Detect which cell encompasses the target text, then output its (X, Y) center coordinate. 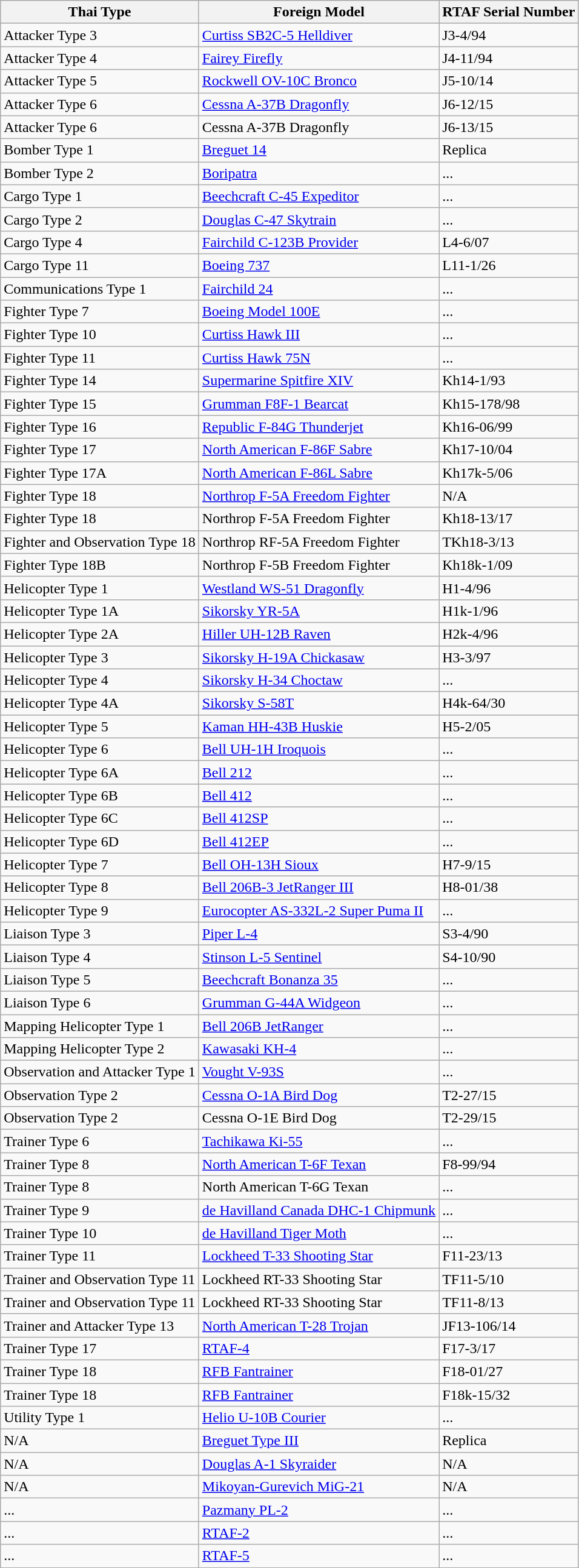
F18-01/27 (509, 1371)
TF11-8/13 (509, 1302)
Fairchild C-123B Provider (319, 242)
Helicopter Type 7 (100, 865)
Helicopter Type 5 (100, 726)
Northrop RF-5A Freedom Fighter (319, 542)
Observation and Attacker Type 1 (100, 1072)
Attacker Type 4 (100, 58)
J6-13/15 (509, 127)
Kh16-06/99 (509, 427)
Curtiss SB2C-5 Helldiver (319, 35)
Bell 412EP (319, 842)
Vought V-93S (319, 1072)
Foreign Model (319, 12)
Rockwell OV-10C Bronco (319, 81)
Lockheed T-33 Shooting Star (319, 1256)
S4-10/90 (509, 957)
Helicopter Type 4A (100, 703)
H3-3/97 (509, 657)
F17-3/17 (509, 1348)
Trainer Type 6 (100, 1141)
Mikoyan-Gurevich MiG-21 (319, 1487)
Attacker Type 3 (100, 35)
North American T-28 Trojan (319, 1325)
Cessna O-1A Bird Dog (319, 1095)
Bell 412 (319, 796)
TKh18-3/13 (509, 542)
Fighter and Observation Type 18 (100, 542)
Fighter Type 18B (100, 565)
North American T-6G Texan (319, 1187)
Trainer and Attacker Type 13 (100, 1325)
RTAF-2 (319, 1533)
Kh14-1/93 (509, 381)
Stinson L-5 Sentinel (319, 957)
Northrop F-5B Freedom Fighter (319, 565)
Liaison Type 3 (100, 934)
Breguet Type III (319, 1441)
H1k-1/96 (509, 611)
Cargo Type 11 (100, 265)
T2-27/15 (509, 1095)
Helicopter Type 3 (100, 657)
Cargo Type 1 (100, 196)
Helicopter Type 6 (100, 749)
Beechcraft C-45 Expeditor (319, 196)
Thai Type (100, 12)
Helicopter Type 6D (100, 842)
Kh17-10/04 (509, 450)
Mapping Helicopter Type 2 (100, 1049)
Bell 212 (319, 772)
Sikorsky YR-5A (319, 611)
Bell 206B JetRanger (319, 1026)
Breguet 14 (319, 150)
Helio U-10B Courier (319, 1418)
Fighter Type 7 (100, 312)
Trainer Type 11 (100, 1256)
Fighter Type 11 (100, 358)
Kawasaki KH-4 (319, 1049)
Trainer Type 9 (100, 1210)
Grumman G-44A Widgeon (319, 1003)
de Havilland Canada DHC-1 Chipmunk (319, 1210)
Helicopter Type 6B (100, 796)
L4-6/07 (509, 242)
Kh18k-1/09 (509, 565)
Utility Type 1 (100, 1418)
Curtiss Hawk 75N (319, 358)
Mapping Helicopter Type 1 (100, 1026)
H2k-4/96 (509, 634)
Eurocopter AS-332L-2 Super Puma II (319, 911)
JF13-106/14 (509, 1325)
Helicopter Type 9 (100, 911)
J4-11/94 (509, 58)
Bomber Type 2 (100, 173)
Cessna O-1E Bird Dog (319, 1118)
Cargo Type 2 (100, 219)
Helicopter Type 4 (100, 680)
Kh18-13/17 (509, 519)
Communications Type 1 (100, 289)
Cargo Type 4 (100, 242)
Sikorsky S-58T (319, 703)
Helicopter Type 1A (100, 611)
Westland WS-51 Dragonfly (319, 588)
Fighter Type 15 (100, 404)
Kh15-178/98 (509, 404)
Liaison Type 5 (100, 980)
Bell 206B-3 JetRanger III (319, 888)
F11-23/13 (509, 1256)
F18k-15/32 (509, 1394)
Boeing Model 100E (319, 312)
Bell 412SP (319, 819)
Trainer Type 10 (100, 1233)
Liaison Type 6 (100, 1003)
Bomber Type 1 (100, 150)
Helicopter Type 6A (100, 772)
de Havilland Tiger Moth (319, 1233)
Fighter Type 16 (100, 427)
H8-01/38 (509, 888)
Fairchild 24 (319, 289)
Helicopter Type 6C (100, 819)
Douglas A-1 Skyraider (319, 1464)
Grumman F8F-1 Bearcat (319, 404)
Piper L-4 (319, 934)
Fighter Type 17 (100, 450)
Republic F-84G Thunderjet (319, 427)
Douglas C-47 Skytrain (319, 219)
Fighter Type 14 (100, 381)
S3-4/90 (509, 934)
North American F-86L Sabre (319, 473)
Attacker Type 5 (100, 81)
Fighter Type 10 (100, 335)
T2-29/15 (509, 1118)
L11-1/26 (509, 265)
J6-12/15 (509, 104)
Helicopter Type 8 (100, 888)
TF11-5/10 (509, 1279)
Fighter Type 17A (100, 473)
Helicopter Type 1 (100, 588)
Pazmany PL-2 (319, 1510)
Supermarine Spitfire XIV (319, 381)
Bell OH-13H Sioux (319, 865)
Trainer Type 17 (100, 1348)
Bell UH-1H Iroquois (319, 749)
Curtiss Hawk III (319, 335)
Boeing 737 (319, 265)
Kaman HH-43B Huskie (319, 726)
North American T-6F Texan (319, 1164)
RTAF-4 (319, 1348)
Kh17k-5/06 (509, 473)
H7-9/15 (509, 865)
Hiller UH-12B Raven (319, 634)
H4k-64/30 (509, 703)
J3-4/94 (509, 35)
RTAF Serial Number (509, 12)
Liaison Type 4 (100, 957)
RTAF-5 (319, 1556)
Helicopter Type 2A (100, 634)
Boripatra (319, 173)
North American F-86F Sabre (319, 450)
Sikorsky H-34 Choctaw (319, 680)
Sikorsky H-19A Chickasaw (319, 657)
H1-4/96 (509, 588)
F8-99/94 (509, 1164)
Beechcraft Bonanza 35 (319, 980)
J5-10/14 (509, 81)
Tachikawa Ki-55 (319, 1141)
Fairey Firefly (319, 58)
H5-2/05 (509, 726)
